Return (x, y) of the center of cell containing provided text 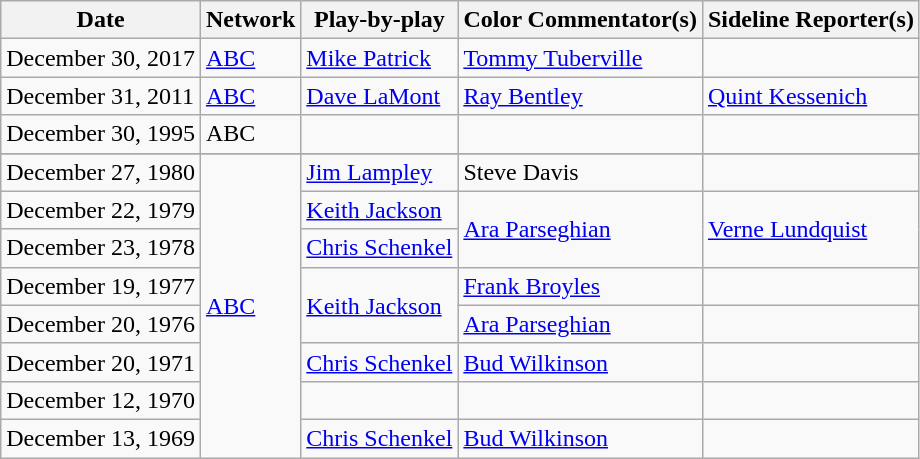
Mike Patrick (380, 58)
Frank Broyles (580, 286)
December 30, 1995 (101, 134)
Verne Lundquist (810, 229)
December 31, 2011 (101, 96)
December 27, 1980 (101, 172)
Jim Lampley (380, 172)
Color Commentator(s) (580, 20)
December 20, 1971 (101, 362)
Date (101, 20)
December 23, 1978 (101, 248)
December 20, 1976 (101, 324)
Network (250, 20)
Quint Kessenich (810, 96)
Dave LaMont (380, 96)
Tommy Tuberville (580, 58)
Steve Davis (580, 172)
Ray Bentley (580, 96)
December 12, 1970 (101, 400)
Play-by-play (380, 20)
December 30, 2017 (101, 58)
December 19, 1977 (101, 286)
December 13, 1969 (101, 438)
Sideline Reporter(s) (810, 20)
December 22, 1979 (101, 210)
